From the cell containing the given text, extract its center point as [x, y] coordinate. 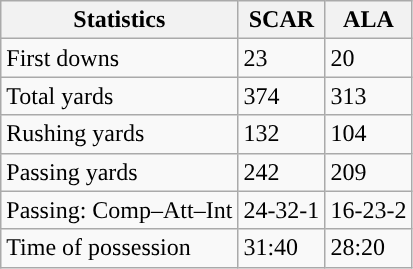
209 [368, 172]
ALA [368, 20]
28:20 [368, 248]
Statistics [120, 20]
374 [282, 96]
24-32-1 [282, 210]
242 [282, 172]
Rushing yards [120, 134]
First downs [120, 58]
Total yards [120, 96]
20 [368, 58]
313 [368, 96]
SCAR [282, 20]
104 [368, 134]
23 [282, 58]
16-23-2 [368, 210]
Passing yards [120, 172]
Time of possession [120, 248]
132 [282, 134]
31:40 [282, 248]
Passing: Comp–Att–Int [120, 210]
